Determine the [x, y] coordinate at the center of the cell enclosing the given text.  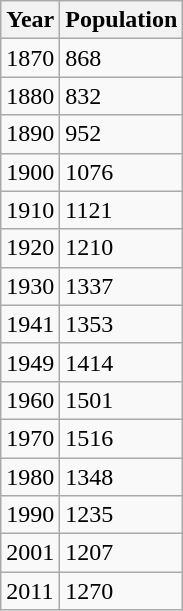
1076 [122, 172]
832 [122, 96]
1970 [30, 438]
2011 [30, 591]
1900 [30, 172]
1353 [122, 324]
1960 [30, 400]
1870 [30, 58]
1121 [122, 210]
1516 [122, 438]
Population [122, 20]
1941 [30, 324]
1949 [30, 362]
1414 [122, 362]
2001 [30, 553]
1210 [122, 248]
Year [30, 20]
1235 [122, 515]
1930 [30, 286]
1890 [30, 134]
1980 [30, 477]
1207 [122, 553]
1501 [122, 400]
1910 [30, 210]
1337 [122, 286]
1270 [122, 591]
1880 [30, 96]
868 [122, 58]
1348 [122, 477]
1920 [30, 248]
1990 [30, 515]
952 [122, 134]
